Find where the given text appears and provide that cell's center as (X, Y) coordinate. 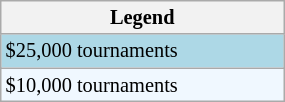
$25,000 tournaments (142, 51)
$10,000 tournaments (142, 85)
Legend (142, 17)
